Pinpoint the cell where the given text exists, returning its [x, y] midpoint coordinate. 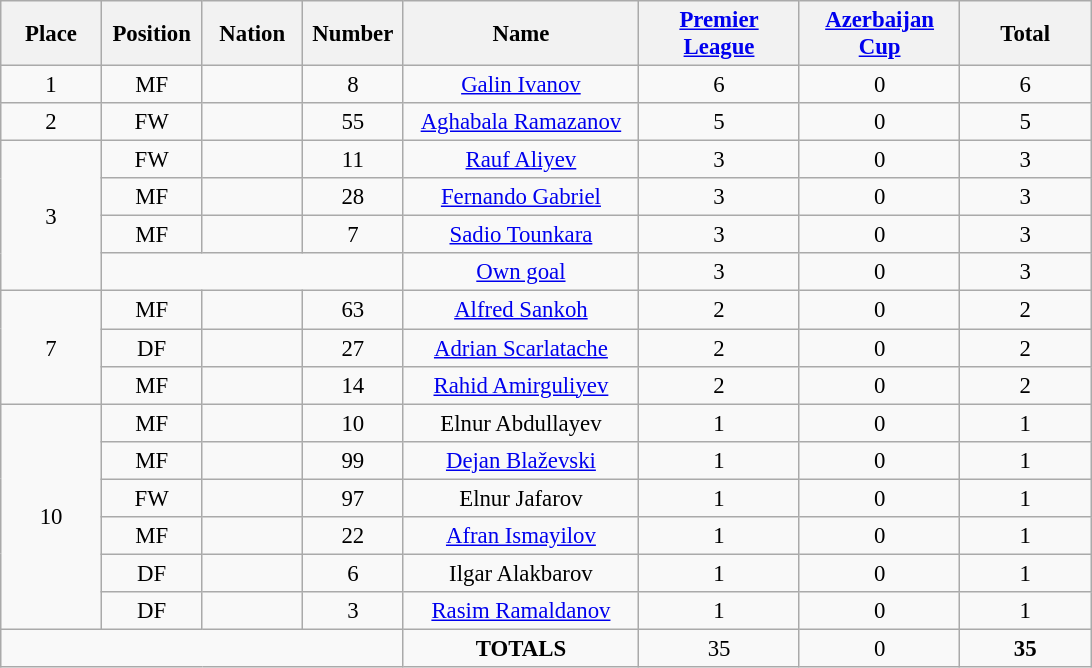
Place [52, 34]
Elnur Jafarov [521, 498]
28 [354, 197]
27 [354, 348]
99 [354, 460]
Own goal [521, 273]
Adrian Scarlatache [521, 348]
Total [1026, 34]
Nation [252, 34]
Afran Ismayilov [521, 536]
11 [354, 160]
Position [152, 34]
Dejan Blaževski [521, 460]
22 [354, 536]
97 [354, 498]
Rahid Amirguliyev [521, 385]
Ilgar Alakbarov [521, 573]
Name [521, 34]
63 [354, 310]
55 [354, 122]
Sadio Tounkara [521, 235]
Premier League [720, 34]
Rauf Aliyev [521, 160]
8 [354, 85]
Elnur Abdullayev [521, 423]
Rasim Ramaldanov [521, 611]
TOTALS [521, 648]
Galin Ivanov [521, 85]
Alfred Sankoh [521, 310]
Azerbaijan Cup [880, 34]
Aghabala Ramazanov [521, 122]
14 [354, 385]
Fernando Gabriel [521, 197]
Number [354, 34]
